Scan for the cell matching the given text and deliver its [x, y] coordinate at center. 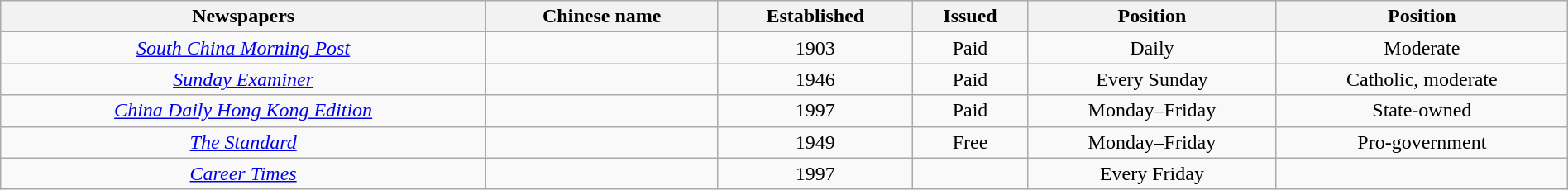
Every Friday [1151, 173]
1949 [815, 142]
Catholic, moderate [1422, 79]
Newspapers [243, 17]
Sunday Examiner [243, 79]
1946 [815, 79]
State-owned [1422, 111]
Chinese name [602, 17]
Career Times [243, 173]
Issued [971, 17]
Every Sunday [1151, 79]
Moderate [1422, 48]
China Daily Hong Kong Edition [243, 111]
South China Morning Post [243, 48]
The Standard [243, 142]
Established [815, 17]
Daily [1151, 48]
Free [971, 142]
1903 [815, 48]
Pro-government [1422, 142]
